Locate the cell with the specified text and output its [x, y] center coordinate. 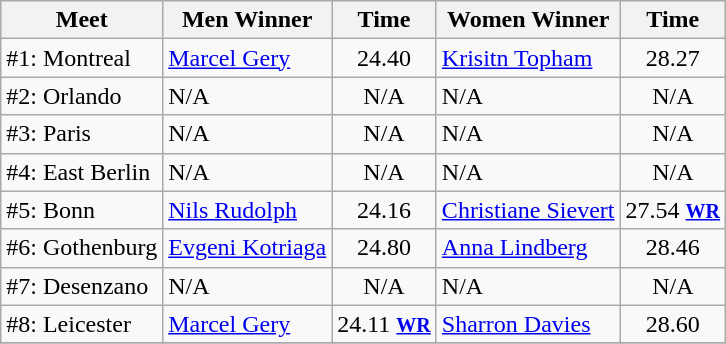
24.40 [384, 58]
#2: Orlando [82, 96]
Evgeni Kotriaga [248, 248]
Krisitn Topham [528, 58]
Men Winner [248, 20]
#7: Desenzano [82, 286]
Anna Lindberg [528, 248]
27.54 WR [673, 210]
Christiane Sievert [528, 210]
Sharron Davies [528, 324]
Nils Rudolph [248, 210]
#4: East Berlin [82, 172]
28.60 [673, 324]
24.80 [384, 248]
28.27 [673, 58]
#8: Leicester [82, 324]
#3: Paris [82, 134]
Meet [82, 20]
24.16 [384, 210]
#1: Montreal [82, 58]
24.11 WR [384, 324]
Women Winner [528, 20]
#6: Gothenburg [82, 248]
#5: Bonn [82, 210]
28.46 [673, 248]
